Pinpoint the cell where the given text exists, returning its (X, Y) midpoint coordinate. 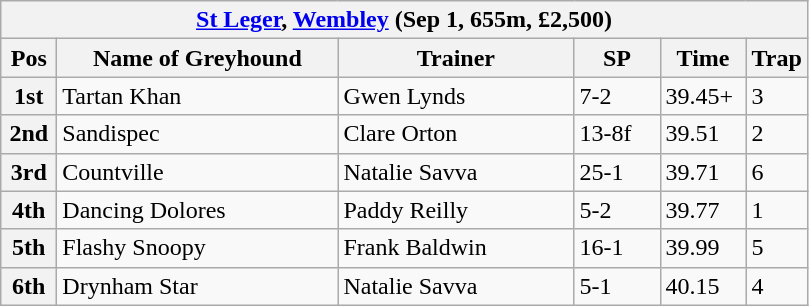
39.71 (703, 172)
5 (776, 248)
Pos (29, 58)
Tartan Khan (198, 96)
3 (776, 96)
Flashy Snoopy (198, 248)
7-2 (617, 96)
16-1 (617, 248)
5th (29, 248)
5-1 (617, 286)
39.51 (703, 134)
5-2 (617, 210)
Time (703, 58)
2 (776, 134)
39.99 (703, 248)
Countville (198, 172)
6 (776, 172)
39.77 (703, 210)
Dancing Dolores (198, 210)
St Leger, Wembley (Sep 1, 655m, £2,500) (404, 20)
6th (29, 286)
40.15 (703, 286)
39.45+ (703, 96)
2nd (29, 134)
Paddy Reilly (456, 210)
Drynham Star (198, 286)
1st (29, 96)
Frank Baldwin (456, 248)
Trainer (456, 58)
Name of Greyhound (198, 58)
13-8f (617, 134)
1 (776, 210)
Trap (776, 58)
Clare Orton (456, 134)
SP (617, 58)
3rd (29, 172)
4th (29, 210)
4 (776, 286)
Gwen Lynds (456, 96)
Sandispec (198, 134)
25-1 (617, 172)
